Find where the given text appears and provide that cell's center as (x, y) coordinate. 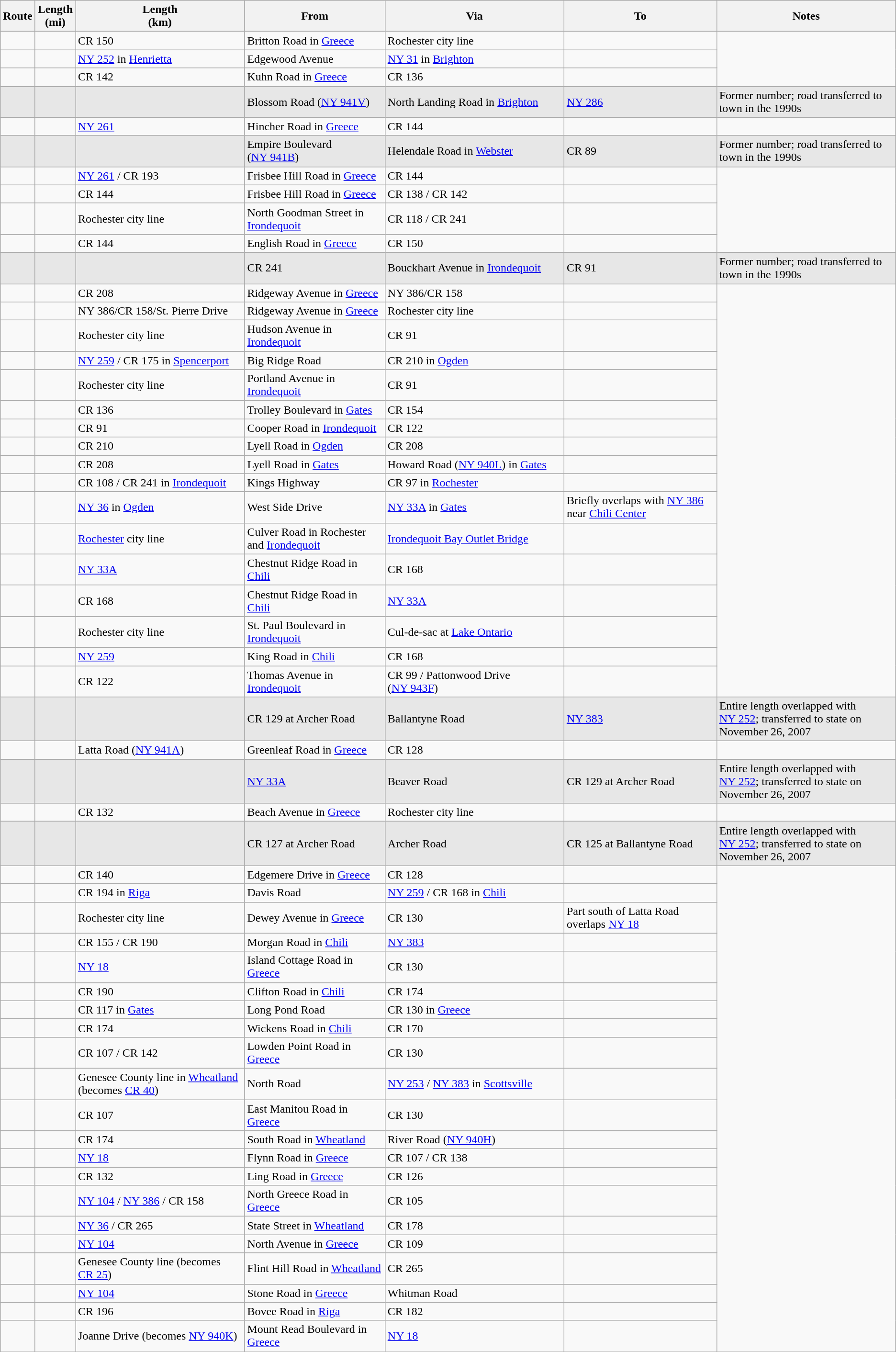
Via (474, 16)
Clifton Road in Chili (315, 991)
NY 286 (640, 101)
CR 97 in Rochester (474, 483)
NY 104 / NY 386 / CR 158 (160, 1201)
CR 118 / CR 241 (474, 218)
Ling Road in Greece (315, 1176)
North Greece Road in Greece (315, 1201)
NY 252 in Henrietta (160, 59)
To (640, 16)
West Side Drive (315, 507)
CR 170 (474, 1028)
King Road in Chili (315, 656)
Long Pond Road (315, 1010)
NY 36 / CR 265 (160, 1226)
Culver Road in Rochester and Irondequoit (315, 538)
Lowden Point Road in Greece (315, 1052)
St. Paul Boulevard in Irondequoit (315, 632)
Length(km) (160, 16)
CR 190 (160, 991)
Edgewood Avenue (315, 59)
Flynn Road in Greece (315, 1158)
CR 107 / CR 142 (160, 1052)
Island Cottage Road in Greece (315, 967)
NY 33A in Gates (474, 507)
NY 259 / CR 168 in Chili (474, 893)
CR 265 (474, 1269)
Kuhn Road in Greece (315, 77)
Beach Avenue in Greece (315, 812)
Trolley Boulevard in Gates (315, 410)
Ballantyne Road (474, 719)
Latta Road (NY 941A) (160, 750)
East Manitou Road in Greece (315, 1115)
CR 241 (315, 268)
NY 386/CR 158 (474, 293)
From (315, 16)
English Road in Greece (315, 243)
Irondequoit Bay Outlet Bridge (474, 538)
CR 109 (474, 1244)
Archer Road (474, 844)
CR 140 (160, 875)
Edgemere Drive in Greece (315, 875)
Cooper Road in Irondequoit (315, 428)
CR 125 at Ballantyne Road (640, 844)
Length(mi) (55, 16)
NY 261 (160, 126)
NY 253 / NY 383 in Scottsville (474, 1084)
Empire Boulevard (NY 941B) (315, 151)
CR 108 / CR 241 in Irondequoit (160, 483)
Davis Road (315, 893)
Stone Road in Greece (315, 1293)
Part south of Latta Road overlaps NY 18 (640, 917)
Briefly overlaps with NY 386 near Chili Center (640, 507)
NY 261 / CR 193 (160, 176)
CR 210 in Ogden (474, 361)
State Street in Wheatland (315, 1226)
Lyell Road in Gates (315, 464)
NY 31 in Brighton (474, 59)
Wickens Road in Chili (315, 1028)
Bouckhart Avenue in Irondequoit (474, 268)
Hincher Road in Greece (315, 126)
CR 142 (160, 77)
Beaver Road (474, 781)
CR 107 (160, 1115)
NY 36 in Ogden (160, 507)
Morgan Road in Chili (315, 942)
Dewey Avenue in Greece (315, 917)
Notes (806, 16)
CR 154 (474, 410)
Portland Avenue in Irondequoit (315, 385)
Genesee County line (becomes CR 25) (160, 1269)
CR 210 (160, 446)
CR 105 (474, 1201)
CR 178 (474, 1226)
CR 194 in Riga (160, 893)
North Road (315, 1084)
CR 130 in Greece (474, 1010)
NY 259 / CR 175 in Spencerport (160, 361)
CR 89 (640, 151)
Blossom Road (NY 941V) (315, 101)
North Landing Road in Brighton (474, 101)
CR 107 / CR 138 (474, 1158)
Flint Hill Road in Wheatland (315, 1269)
CR 117 in Gates (160, 1010)
Genesee County line in Wheatland (becomes CR 40) (160, 1084)
CR 126 (474, 1176)
Kings Highway (315, 483)
Bovee Road in Riga (315, 1311)
Route (18, 16)
CR 196 (160, 1311)
CR 127 at Archer Road (315, 844)
Greenleaf Road in Greece (315, 750)
NY 259 (160, 656)
Big Ridge Road (315, 361)
North Avenue in Greece (315, 1244)
Mount Read Boulevard in Greece (315, 1336)
North Goodman Street in Irondequoit (315, 218)
Howard Road (NY 940L) in Gates (474, 464)
Helendale Road in Webster (474, 151)
CR 182 (474, 1311)
NY 386/CR 158/St. Pierre Drive (160, 311)
Whitman Road (474, 1293)
South Road in Wheatland (315, 1140)
CR 99 / Pattonwood Drive (NY 943F) (474, 681)
River Road (NY 940H) (474, 1140)
Britton Road in Greece (315, 41)
Lyell Road in Ogden (315, 446)
Cul-de-sac at Lake Ontario (474, 632)
Joanne Drive (becomes NY 940K) (160, 1336)
CR 138 / CR 142 (474, 194)
CR 155 / CR 190 (160, 942)
Thomas Avenue in Irondequoit (315, 681)
Hudson Avenue in Irondequoit (315, 336)
